Find where the given text appears and provide that cell's center as (x, y) coordinate. 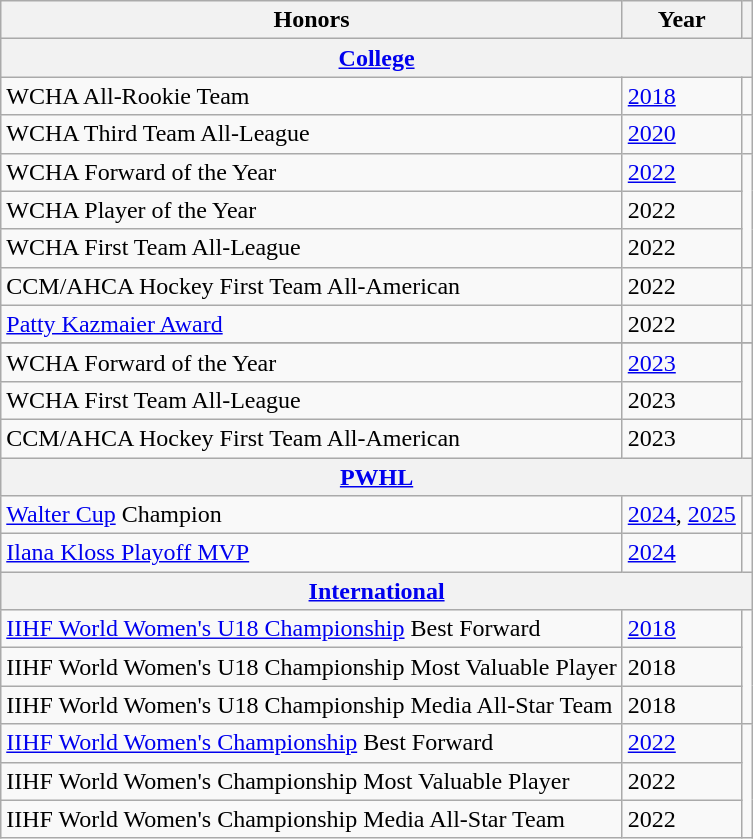
IIHF World Women's U18 Championship Most Valuable Player (312, 667)
International (377, 591)
WCHA Third Team All-League (312, 134)
IIHF World Women's U18 Championship Media All-Star Team (312, 705)
2024, 2025 (682, 515)
IIHF World Women's U18 Championship Best Forward (312, 629)
PWHL (377, 477)
2020 (682, 134)
Year (682, 20)
Patty Kazmaier Award (312, 324)
IIHF World Women's Championship Media All-Star Team (312, 819)
Walter Cup Champion (312, 515)
Ilana Kloss Playoff MVP (312, 553)
2024 (682, 553)
Honors (312, 20)
WCHA Player of the Year (312, 210)
College (377, 58)
WCHA All-Rookie Team (312, 96)
IIHF World Women's Championship Best Forward (312, 743)
IIHF World Women's Championship Most Valuable Player (312, 781)
